Find where the given text appears and provide that cell's center as [X, Y] coordinate. 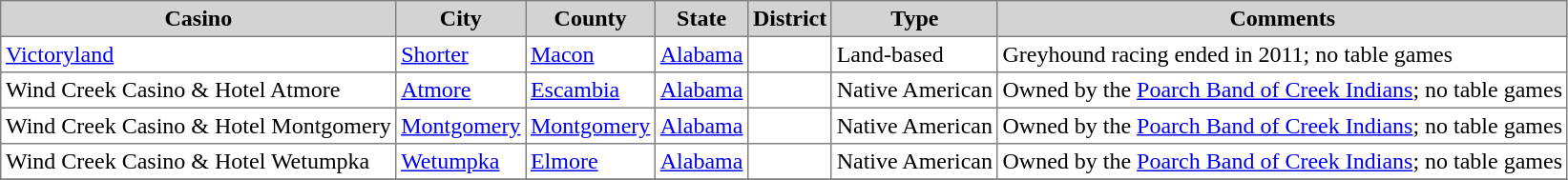
Wind Creek Casino & Hotel Montgomery [199, 126]
Type [914, 19]
Atmore [461, 90]
County [591, 19]
Wind Creek Casino & Hotel Wetumpka [199, 162]
State [702, 19]
Victoryland [199, 54]
Escambia [591, 90]
Casino [199, 19]
City [461, 19]
Macon [591, 54]
Elmore [591, 162]
Comments [1283, 19]
Wetumpka [461, 162]
Shorter [461, 54]
Wind Creek Casino & Hotel Atmore [199, 90]
Greyhound racing ended in 2011; no table games [1283, 54]
District [790, 19]
Land-based [914, 54]
